For the text-containing cell, return its midpoint in [x, y] coordinate format. 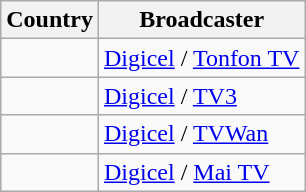
Digicel / Tonfon TV [201, 58]
Digicel / TV3 [201, 96]
Digicel / Mai TV [201, 172]
Digicel / TVWan [201, 134]
Broadcaster [201, 20]
Country [50, 20]
